Find where the given text appears and provide that cell's center as [x, y] coordinate. 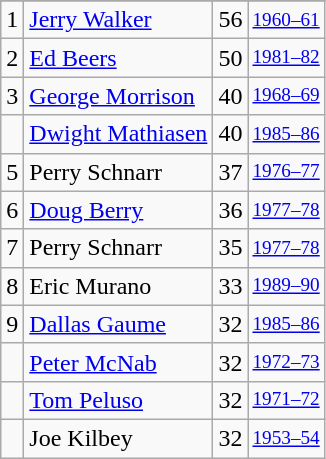
1960–61 [286, 20]
2 [12, 58]
Tom Peluso [118, 400]
50 [230, 58]
3 [12, 96]
Dallas Gaume [118, 324]
Joe Kilbey [118, 438]
Eric Murano [118, 286]
Jerry Walker [118, 20]
Doug Berry [118, 210]
9 [12, 324]
Dwight Mathiasen [118, 134]
1953–54 [286, 438]
33 [230, 286]
1989–90 [286, 286]
5 [12, 172]
1 [12, 20]
George Morrison [118, 96]
1976–77 [286, 172]
35 [230, 248]
Peter McNab [118, 362]
8 [12, 286]
1968–69 [286, 96]
56 [230, 20]
6 [12, 210]
36 [230, 210]
1972–73 [286, 362]
1981–82 [286, 58]
1971–72 [286, 400]
7 [12, 248]
Ed Beers [118, 58]
37 [230, 172]
